Return the [X, Y] coordinate for the center point of the cell that contains the specified text.  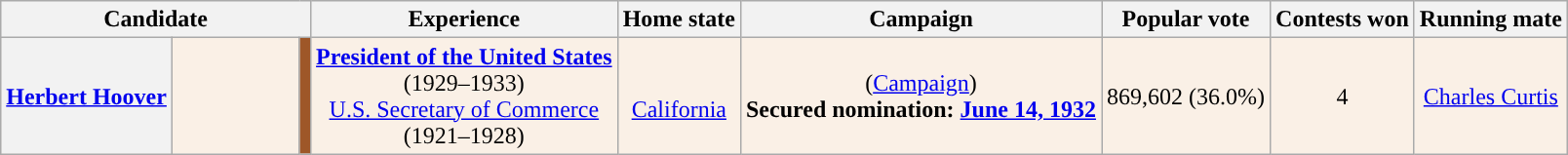
Charles Curtis [1490, 96]
Candidate [156, 19]
(Campaign)Secured nomination: June 14, 1932 [921, 96]
Contests won [1343, 19]
California [679, 96]
4 [1343, 96]
Experience [464, 19]
President of the United States(1929–1933)U.S. Secretary of Commerce(1921–1928) [464, 96]
Running mate [1490, 19]
Campaign [921, 19]
Herbert Hoover [87, 96]
869,602 (36.0%) [1186, 96]
Home state [679, 19]
Popular vote [1186, 19]
